Determine the [x, y] coordinate at the center of the cell enclosing the given text.  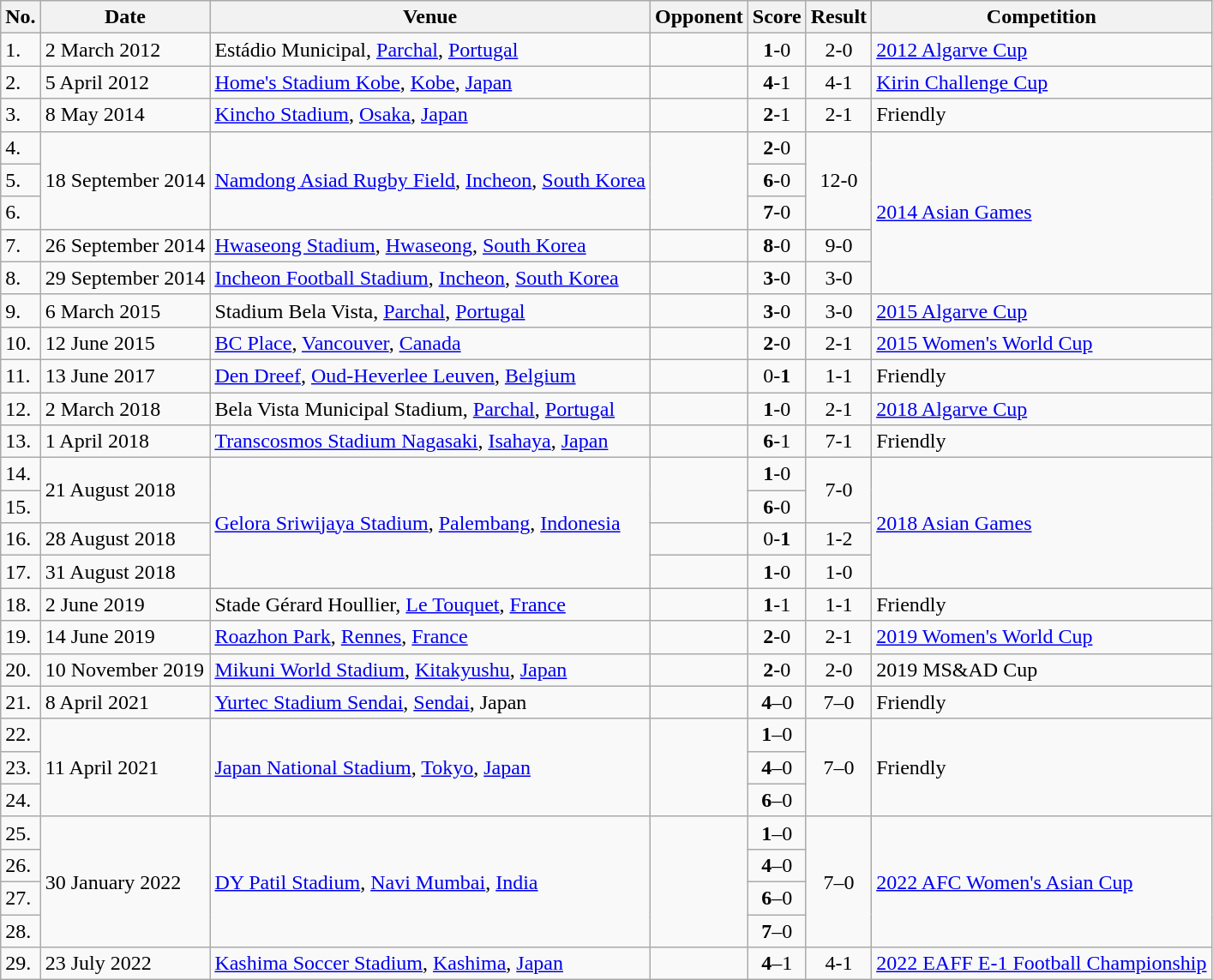
2019 Women's World Cup [1042, 637]
Opponent [700, 17]
2015 Women's World Cup [1042, 343]
25. [21, 833]
2012 Algarve Cup [1042, 50]
19. [21, 637]
6 March 2015 [125, 310]
Home's Stadium Kobe, Kobe, Japan [430, 82]
13 June 2017 [125, 376]
2 March 2018 [125, 409]
2014 Asian Games [1042, 213]
9-0 [838, 245]
DY Patil Stadium, Navi Mumbai, India [430, 881]
14. [21, 474]
2 June 2019 [125, 604]
3. [21, 115]
Gelora Sriwijaya Stadium, Palembang, Indonesia [430, 523]
11. [21, 376]
2018 Asian Games [1042, 523]
7. [21, 245]
31 August 2018 [125, 572]
Date [125, 17]
11 April 2021 [125, 767]
29 September 2014 [125, 278]
1-2 [838, 539]
1. [21, 50]
21. [21, 702]
9. [21, 310]
5 April 2012 [125, 82]
5. [21, 180]
10. [21, 343]
2. [21, 82]
BC Place, Vancouver, Canada [430, 343]
Kashima Soccer Stadium, Kashima, Japan [430, 964]
7-1 [838, 442]
30 January 2022 [125, 881]
Yurtec Stadium Sendai, Sendai, Japan [430, 702]
22. [21, 735]
2018 Algarve Cup [1042, 409]
28. [21, 930]
24. [21, 800]
10 November 2019 [125, 670]
23. [21, 767]
Hwaseong Stadium, Hwaseong, South Korea [430, 245]
Den Dreef, Oud-Heverlee Leuven, Belgium [430, 376]
6. [21, 213]
2022 EAFF E-1 Football Championship [1042, 964]
Kirin Challenge Cup [1042, 82]
13. [21, 442]
Japan National Stadium, Tokyo, Japan [430, 767]
Mikuni World Stadium, Kitakyushu, Japan [430, 670]
Bela Vista Municipal Stadium, Parchal, Portugal [430, 409]
20. [21, 670]
15. [21, 507]
27. [21, 898]
4. [21, 147]
Result [838, 17]
8-0 [777, 245]
18. [21, 604]
Score [777, 17]
12. [21, 409]
2015 Algarve Cup [1042, 310]
26 September 2014 [125, 245]
Roazhon Park, Rennes, France [430, 637]
Estádio Municipal, Parchal, Portugal [430, 50]
29. [21, 964]
2 March 2012 [125, 50]
Namdong Asiad Rugby Field, Incheon, South Korea [430, 180]
12 June 2015 [125, 343]
26. [21, 865]
8 April 2021 [125, 702]
18 September 2014 [125, 180]
14 June 2019 [125, 637]
6-1 [777, 442]
1 April 2018 [125, 442]
Incheon Football Stadium, Incheon, South Korea [430, 278]
No. [21, 17]
Venue [430, 17]
Competition [1042, 17]
Stadium Bela Vista, Parchal, Portugal [430, 310]
23 July 2022 [125, 964]
17. [21, 572]
28 August 2018 [125, 539]
8. [21, 278]
Stade Gérard Houllier, Le Touquet, France [430, 604]
8 May 2014 [125, 115]
12-0 [838, 180]
Kincho Stadium, Osaka, Japan [430, 115]
2022 AFC Women's Asian Cup [1042, 881]
Transcosmos Stadium Nagasaki, Isahaya, Japan [430, 442]
21 August 2018 [125, 490]
4–1 [777, 964]
2019 MS&AD Cup [1042, 670]
16. [21, 539]
